Determine the (x, y) coordinate at the center of the cell enclosing the given text.  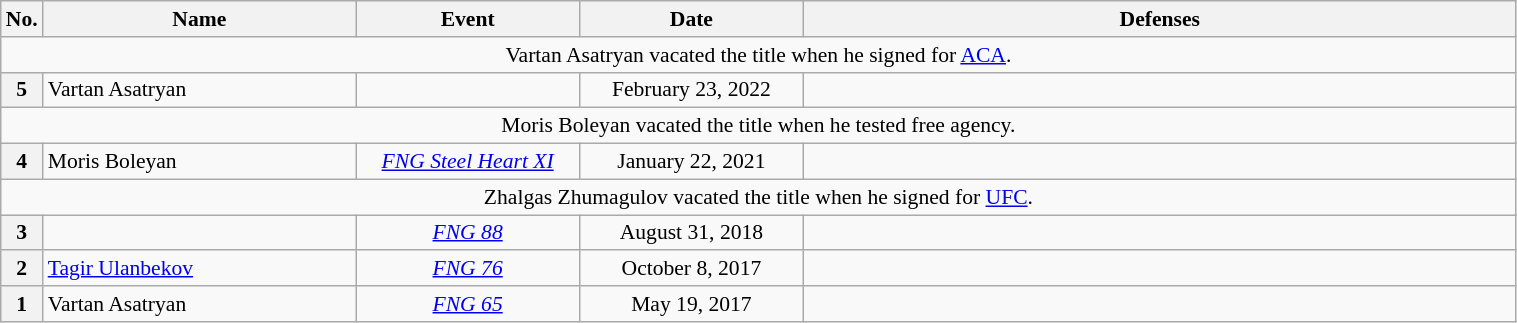
FNG 65 (468, 304)
August 31, 2018 (691, 233)
2 (22, 269)
5 (22, 90)
Tagir Ulanbekov (200, 269)
Name (200, 19)
February 23, 2022 (691, 90)
October 8, 2017 (691, 269)
3 (22, 233)
1 (22, 304)
Defenses (1160, 19)
Event (468, 19)
No. (22, 19)
January 22, 2021 (691, 162)
FNG 88 (468, 233)
Moris Boleyan vacated the title when he tested free agency. (758, 126)
Vartan Asatryan vacated the title when he signed for ACA. (758, 55)
FNG Steel Heart XI (468, 162)
Moris Boleyan (200, 162)
4 (22, 162)
Date (691, 19)
FNG 76 (468, 269)
Zhalgas Zhumagulov vacated the title when he signed for UFC. (758, 197)
May 19, 2017 (691, 304)
